Scan for the cell matching the given text and deliver its (X, Y) coordinate at center. 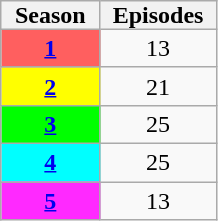
Episodes (158, 15)
2 (50, 86)
4 (50, 162)
5 (50, 201)
1 (50, 48)
3 (50, 124)
Season (50, 15)
21 (158, 86)
